Identify which cell holds the provided text, then report its [X, Y] central coordinate. 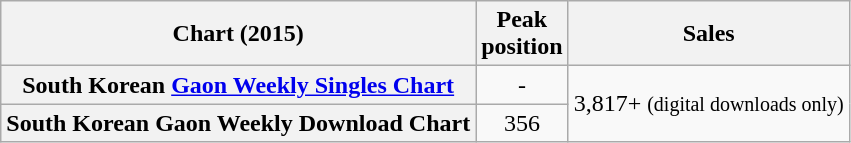
South Korean Gaon Weekly Singles Chart [238, 85]
Chart (2015) [238, 34]
356 [522, 123]
Peakposition [522, 34]
Sales [708, 34]
3,817+ (digital downloads only) [708, 104]
- [522, 85]
South Korean Gaon Weekly Download Chart [238, 123]
